For the text-containing cell, return its midpoint in (x, y) coordinate format. 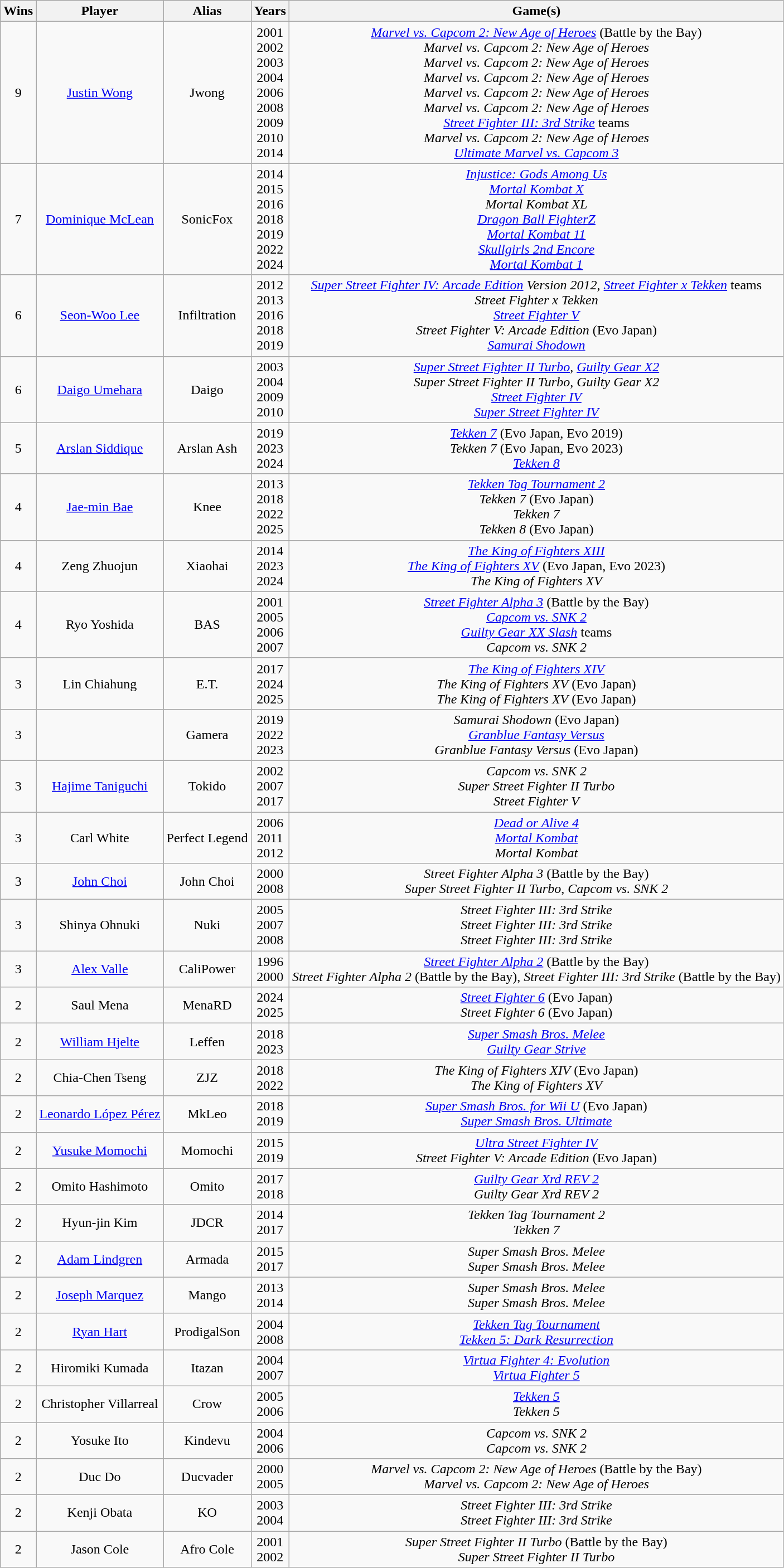
Alias (207, 11)
5 (18, 448)
Omito (207, 1186)
Capcom vs. SNK 2Capcom vs. SNK 2 (536, 1440)
Knee (207, 507)
SonicFox (207, 219)
Duc Do (100, 1477)
Saul Mena (100, 1006)
2003200420092010 (270, 389)
Tekken 7 (Evo Japan, Evo 2019)Tekken 7 (Evo Japan, Evo 2023)Tekken 8 (536, 448)
19962000 (270, 969)
20122013201620182019 (270, 315)
2001200520062007 (270, 624)
Arslan Siddique (100, 448)
William Hjelte (100, 1041)
20182023 (270, 1041)
Guilty Gear Xrd REV 2Guilty Gear Xrd REV 2 (536, 1186)
Hyun-jin Kim (100, 1223)
200620112012 (270, 837)
Omito Hashimoto (100, 1186)
Lin Chiahung (100, 683)
Yusuke Momochi (100, 1150)
20012002 (270, 1550)
Virtua Fighter 4: EvolutionVirtua Fighter 5 (536, 1368)
Joseph Marquez (100, 1295)
20172018 (270, 1186)
7 (18, 219)
Momochi (207, 1150)
9 (18, 93)
Armada (207, 1259)
Super Street Fighter II Turbo, Guilty Gear X2Super Street Fighter II Turbo, Guilty Gear X2Street Fighter IVSuper Street Fighter IV (536, 389)
Infiltration (207, 315)
Marvel vs. Capcom 2: New Age of Heroes (Battle by the Bay)Marvel vs. Capcom 2: New Age of Heroes (536, 1477)
JDCR (207, 1223)
Super Street Fighter II Turbo (Battle by the Bay)Super Street Fighter II Turbo (536, 1550)
200220072017 (270, 786)
Hajime Taniguchi (100, 786)
BAS (207, 624)
ZJZ (207, 1078)
Itazan (207, 1368)
Afro Cole (207, 1550)
20042007 (270, 1368)
Zeng Zhuojun (100, 566)
Tekken Tag Tournament 2Tekken 7 (Evo Japan)Tekken 7Tekken 8 (Evo Japan) (536, 507)
Gamera (207, 735)
Justin Wong (100, 93)
Ryo Yoshida (100, 624)
ProdigalSon (207, 1331)
Kindevu (207, 1440)
Tokido (207, 786)
Leonardo López Pérez (100, 1114)
Jwong (207, 93)
2014201520162018201920222024 (270, 219)
Street Fighter Alpha 2 (Battle by the Bay)Street Fighter Alpha 2 (Battle by the Bay), Street Fighter III: 3rd Strike (Battle by the Bay) (536, 969)
MenaRD (207, 1006)
Daigo (207, 389)
Crow (207, 1404)
KO (207, 1513)
2017 20242025 (270, 683)
Street Fighter Alpha 3 (Battle by the Bay)Super Street Fighter II Turbo, Capcom vs. SNK 2 (536, 882)
CaliPower (207, 969)
Ultra Street Fighter IVStreet Fighter V: Arcade Edition (Evo Japan) (536, 1150)
20182022 (270, 1078)
Injustice: Gods Among UsMortal Kombat XMortal Kombat XLDragon Ball FighterZMortal Kombat 11Skullgirls 2nd EncoreMortal Kombat 1 (536, 219)
Dead or Alive 4Mortal KombatMortal Kombat (536, 837)
Kenji Obata (100, 1513)
20142017 (270, 1223)
20052006 (270, 1404)
Years (270, 11)
Capcom vs. SNK 2Super Street Fighter II TurboStreet Fighter V (536, 786)
Hiromiki Kumada (100, 1368)
The King of Fighters XIV (Evo Japan)The King of Fighters XV (536, 1078)
201420232024 (270, 566)
20042008 (270, 1331)
20002008 (270, 882)
Nuki (207, 925)
Samurai Shodown (Evo Japan)Granblue Fantasy VersusGranblue Fantasy Versus (Evo Japan) (536, 735)
201920232024 (270, 448)
Carl White (100, 837)
20132014 (270, 1295)
20152019 (270, 1150)
Arslan Ash (207, 448)
Chia-Chen Tseng (100, 1078)
20042006 (270, 1440)
E.T. (207, 683)
Daigo Umehara (100, 389)
201920222023 (270, 735)
Tekken 5Tekken 5 (536, 1404)
Xiaohai (207, 566)
Yosuke Ito (100, 1440)
Tekken Tag Tournament 2Tekken 7 (536, 1223)
Jae-min Bae (100, 507)
Dominique McLean (100, 219)
Super Smash Bros. MeleeGuilty Gear Strive (536, 1041)
Street Fighter III: 3rd StrikeStreet Fighter III: 3rd StrikeStreet Fighter III: 3rd Strike (536, 925)
Player (100, 11)
200120022003200420062008200920102014 (270, 93)
Tekken Tag TournamentTekken 5: Dark Resurrection (536, 1331)
Mango (207, 1295)
20002005 (270, 1477)
20182019 (270, 1114)
20152017 (270, 1259)
Seon-Woo Lee (100, 315)
Ducvader (207, 1477)
Wins (18, 11)
Street Fighter Alpha 3 (Battle by the Bay)Capcom vs. SNK 2Guilty Gear XX Slash teamsCapcom vs. SNK 2 (536, 624)
Leffen (207, 1041)
Ryan Hart (100, 1331)
Jason Cole (100, 1550)
20242025 (270, 1006)
Perfect Legend (207, 837)
The King of Fighters XIVThe King of Fighters XV (Evo Japan)The King of Fighters XV (Evo Japan) (536, 683)
Street Fighter 6 (Evo Japan)Street Fighter 6 (Evo Japan) (536, 1006)
The King of Fighters XIIIThe King of Fighters XV (Evo Japan, Evo 2023)The King of Fighters XV (536, 566)
2013201820222025 (270, 507)
Super Smash Bros. for Wii U (Evo Japan)Super Smash Bros. Ultimate (536, 1114)
Shinya Ohnuki (100, 925)
200520072008 (270, 925)
20032004 (270, 1513)
Christopher Villarreal (100, 1404)
Alex Valle (100, 969)
Street Fighter III: 3rd StrikeStreet Fighter III: 3rd Strike (536, 1513)
MkLeo (207, 1114)
Game(s) (536, 11)
Adam Lindgren (100, 1259)
